Provide the [X, Y] coordinate of the cell's center where the given text is located.  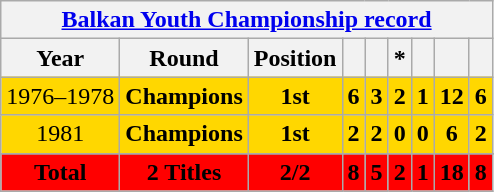
Year [60, 58]
Position [295, 58]
5 [376, 172]
1976–1978 [60, 96]
18 [452, 172]
1981 [60, 134]
Total [60, 172]
Round [184, 58]
2 Titles [184, 172]
2/2 [295, 172]
3 [376, 96]
* [400, 58]
Balkan Youth Championship record [247, 20]
12 [452, 96]
